Search for the cell housing the specified text and yield its (X, Y) center coordinate. 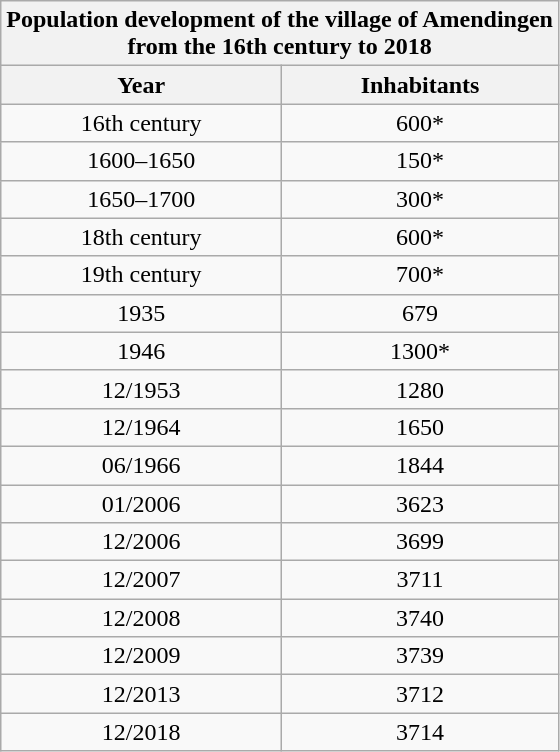
Year (142, 85)
12/1964 (142, 427)
12/2009 (142, 656)
12/2008 (142, 618)
1650 (420, 427)
16th century (142, 123)
150* (420, 161)
12/2006 (142, 542)
1935 (142, 313)
3712 (420, 694)
1650–1700 (142, 199)
3739 (420, 656)
3711 (420, 580)
19th century (142, 275)
18th century (142, 237)
3714 (420, 732)
12/2018 (142, 732)
1844 (420, 465)
1946 (142, 351)
679 (420, 313)
Population development of the village of Amendingenfrom the 16th century to 2018 (280, 34)
3740 (420, 618)
12/1953 (142, 389)
06/1966 (142, 465)
300* (420, 199)
1280 (420, 389)
Inhabitants (420, 85)
1600–1650 (142, 161)
3623 (420, 503)
12/2007 (142, 580)
01/2006 (142, 503)
3699 (420, 542)
700* (420, 275)
1300* (420, 351)
12/2013 (142, 694)
